Determine the (X, Y) coordinate at the center of the cell enclosing the given text.  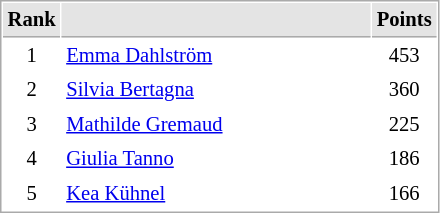
360 (404, 90)
Silvia Bertagna (216, 90)
4 (32, 158)
1 (32, 56)
Giulia Tanno (216, 158)
Emma Dahlström (216, 56)
Points (404, 20)
Rank (32, 20)
453 (404, 56)
5 (32, 194)
Kea Kühnel (216, 194)
225 (404, 124)
166 (404, 194)
3 (32, 124)
186 (404, 158)
Mathilde Gremaud (216, 124)
2 (32, 90)
